Identify which cell holds the provided text, then report its [x, y] central coordinate. 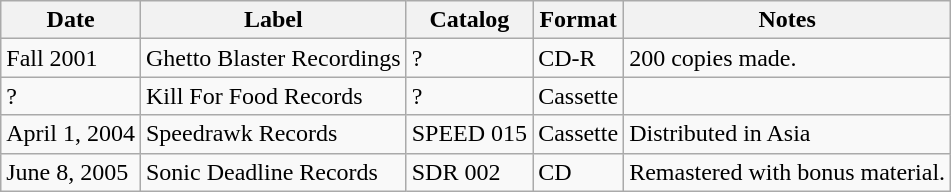
Sonic Deadline Records [273, 172]
Format [578, 20]
Notes [788, 20]
CD [578, 172]
June 8, 2005 [71, 172]
200 copies made. [788, 58]
Distributed in Asia [788, 134]
April 1, 2004 [71, 134]
Fall 2001 [71, 58]
Remastered with bonus material. [788, 172]
Catalog [469, 20]
Date [71, 20]
Label [273, 20]
Speedrawk Records [273, 134]
Kill For Food Records [273, 96]
CD-R [578, 58]
Ghetto Blaster Recordings [273, 58]
SDR 002 [469, 172]
SPEED 015 [469, 134]
